Pinpoint the cell where the given text exists, returning its [x, y] midpoint coordinate. 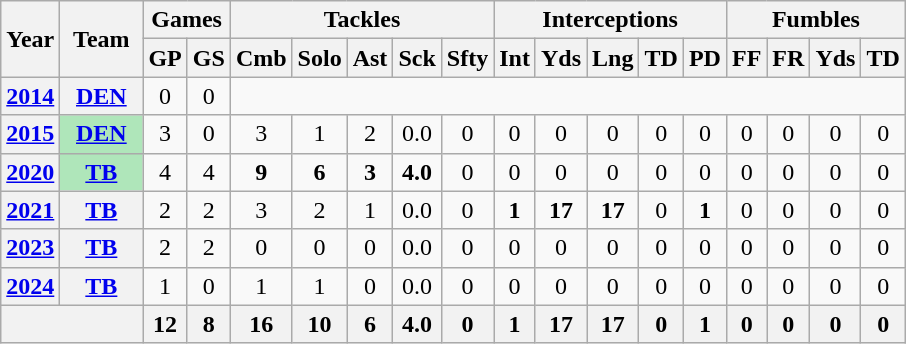
GS [208, 58]
Games [186, 20]
Sfty [467, 58]
Solo [320, 58]
PD [704, 58]
Tackles [362, 20]
Interceptions [610, 20]
10 [320, 324]
2023 [30, 248]
FF [746, 58]
Sck [417, 58]
Lng [613, 58]
GP [165, 58]
2020 [30, 172]
8 [208, 324]
Year [30, 39]
Ast [370, 58]
9 [261, 172]
16 [261, 324]
Team [102, 39]
2015 [30, 134]
12 [165, 324]
Int [515, 58]
2024 [30, 286]
FR [788, 58]
Cmb [261, 58]
Fumbles [816, 20]
2014 [30, 96]
2021 [30, 210]
